Return [X, Y] of the center of cell containing provided text 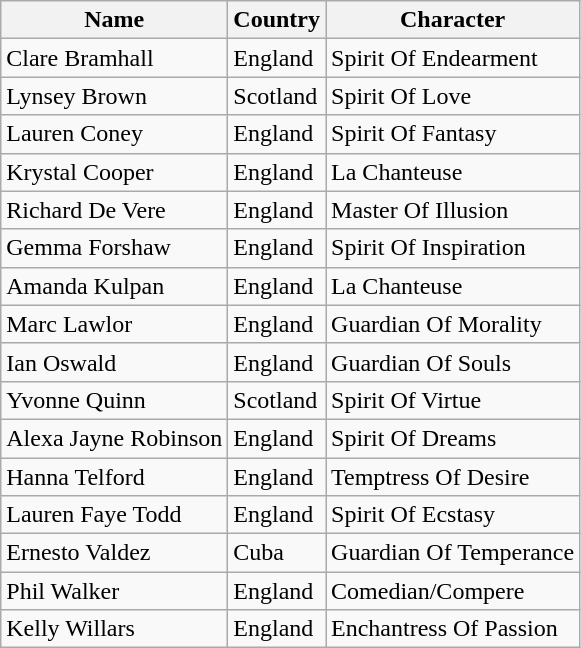
Guardian Of Souls [453, 362]
Spirit Of Fantasy [453, 134]
Guardian Of Morality [453, 324]
Alexa Jayne Robinson [114, 438]
Temptress Of Desire [453, 477]
Yvonne Quinn [114, 400]
Enchantress Of Passion [453, 629]
Guardian Of Temperance [453, 553]
Spirit Of Inspiration [453, 248]
Krystal Cooper [114, 172]
Lauren Faye Todd [114, 515]
Clare Bramhall [114, 58]
Ian Oswald [114, 362]
Name [114, 20]
Spirit Of Endearment [453, 58]
Comedian/Compere [453, 591]
Character [453, 20]
Master Of Illusion [453, 210]
Cuba [277, 553]
Richard De Vere [114, 210]
Spirit Of Virtue [453, 400]
Lynsey Brown [114, 96]
Spirit Of Love [453, 96]
Marc Lawlor [114, 324]
Lauren Coney [114, 134]
Kelly Willars [114, 629]
Country [277, 20]
Hanna Telford [114, 477]
Phil Walker [114, 591]
Spirit Of Dreams [453, 438]
Ernesto Valdez [114, 553]
Gemma Forshaw [114, 248]
Amanda Kulpan [114, 286]
Spirit Of Ecstasy [453, 515]
